Detect which cell encompasses the target text, then output its [x, y] center coordinate. 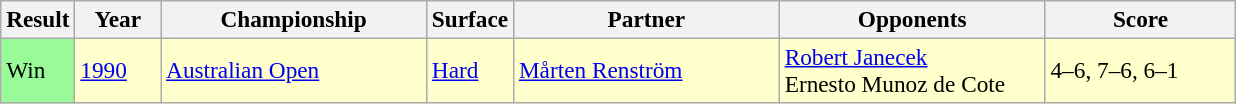
Score [1140, 19]
Australian Open [294, 70]
1990 [118, 70]
Partner [647, 19]
4–6, 7–6, 6–1 [1140, 70]
Opponents [912, 19]
Year [118, 19]
Mårten Renström [647, 70]
Championship [294, 19]
Result [38, 19]
Surface [470, 19]
Robert Janecek Ernesto Munoz de Cote [912, 70]
Win [38, 70]
Hard [470, 70]
